Find where the given text appears and provide that cell's center as (x, y) coordinate. 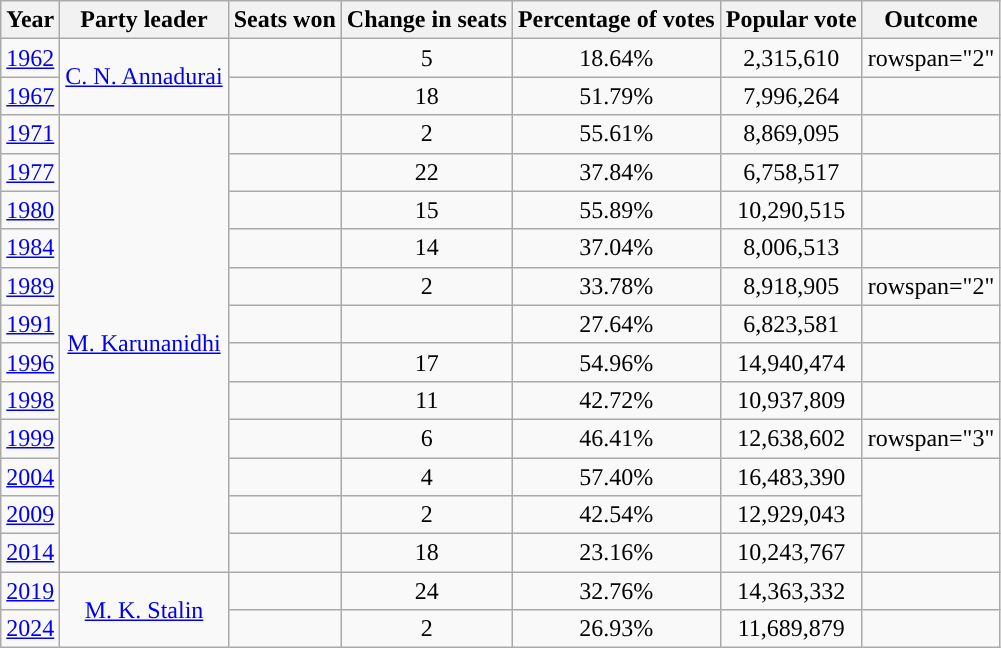
24 (426, 591)
1977 (30, 172)
33.78% (616, 286)
2014 (30, 553)
C. N. Annadurai (144, 77)
rowspan="3" (931, 438)
54.96% (616, 362)
55.89% (616, 210)
1996 (30, 362)
2024 (30, 629)
11,689,879 (791, 629)
14 (426, 248)
1998 (30, 400)
Change in seats (426, 20)
1971 (30, 134)
7,996,264 (791, 96)
18.64% (616, 58)
8,869,095 (791, 134)
51.79% (616, 96)
46.41% (616, 438)
2009 (30, 515)
17 (426, 362)
4 (426, 477)
12,929,043 (791, 515)
1962 (30, 58)
12,638,602 (791, 438)
2004 (30, 477)
8,006,513 (791, 248)
M. Karunanidhi (144, 344)
42.72% (616, 400)
57.40% (616, 477)
M. K. Stalin (144, 610)
Percentage of votes (616, 20)
32.76% (616, 591)
14,940,474 (791, 362)
1984 (30, 248)
23.16% (616, 553)
1967 (30, 96)
Popular vote (791, 20)
11 (426, 400)
10,937,809 (791, 400)
27.64% (616, 324)
1991 (30, 324)
6,823,581 (791, 324)
Outcome (931, 20)
1999 (30, 438)
37.04% (616, 248)
Year (30, 20)
1989 (30, 286)
42.54% (616, 515)
6 (426, 438)
22 (426, 172)
2,315,610 (791, 58)
1980 (30, 210)
Party leader (144, 20)
Seats won (284, 20)
5 (426, 58)
14,363,332 (791, 591)
10,243,767 (791, 553)
37.84% (616, 172)
15 (426, 210)
8,918,905 (791, 286)
16,483,390 (791, 477)
55.61% (616, 134)
26.93% (616, 629)
6,758,517 (791, 172)
10,290,515 (791, 210)
2019 (30, 591)
